Provide the [x, y] coordinate of the cell's center where the given text is located.  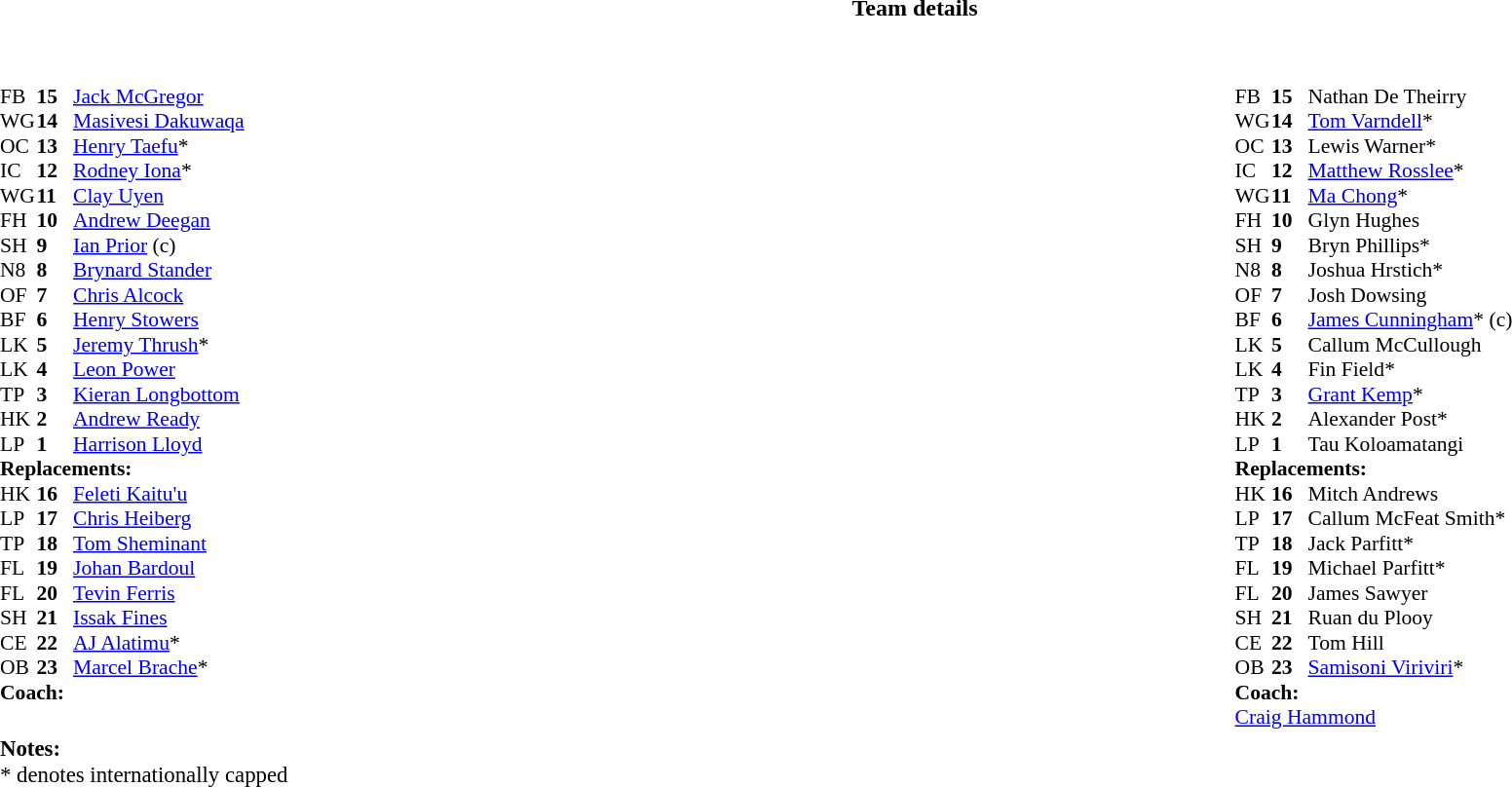
Brynard Stander [159, 270]
Henry Stowers [159, 320]
Andrew Ready [159, 420]
Jack McGregor [159, 96]
Rodney Iona* [159, 170]
Feleti Kaitu'u [159, 494]
Henry Taefu* [159, 146]
Clay Uyen [159, 196]
Coach: [123, 693]
AJ Alatimu* [159, 643]
Replacements: [123, 468]
Tevin Ferris [159, 593]
Leon Power [159, 369]
Masivesi Dakuwaqa [159, 122]
Marcel Brache* [159, 667]
Ian Prior (c) [159, 245]
Andrew Deegan [159, 221]
Harrison Lloyd [159, 444]
Johan Bardoul [159, 568]
Kieran Longbottom [159, 394]
Chris Heiberg [159, 519]
Tom Sheminant [159, 543]
Issak Fines [159, 618]
Jeremy Thrush* [159, 345]
Chris Alcock [159, 295]
